For the text-containing cell, return its midpoint in [x, y] coordinate format. 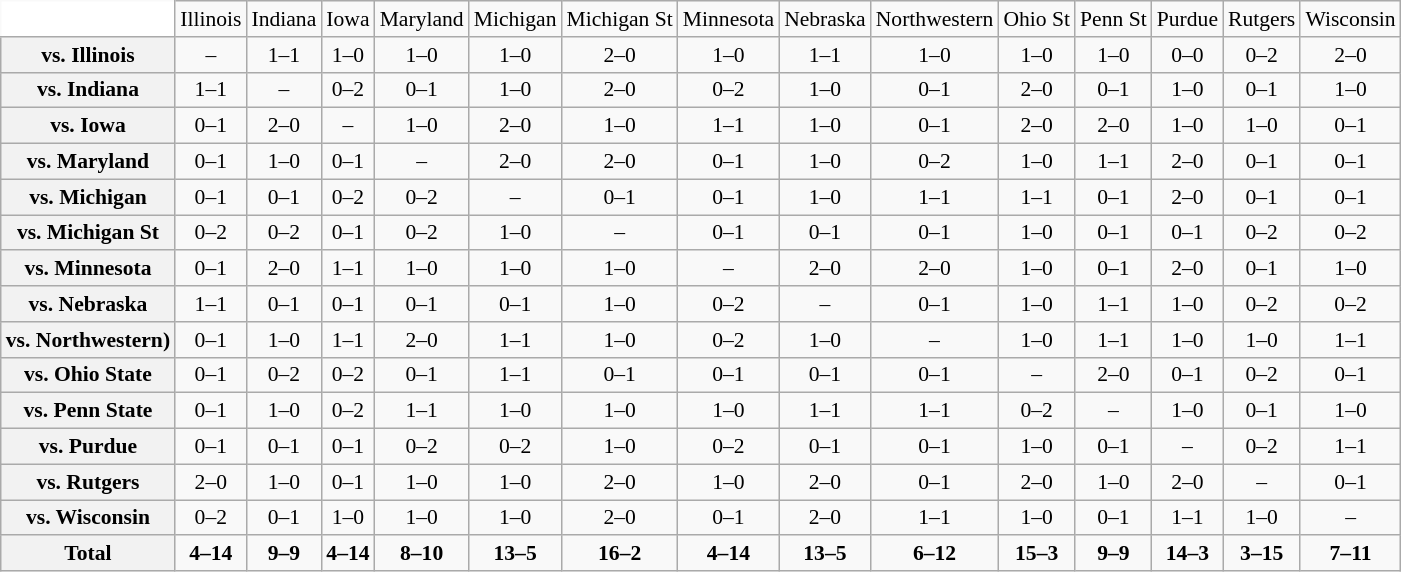
3–15 [1262, 554]
vs. Penn State [88, 411]
vs. Northwestern) [88, 340]
Michigan St [620, 19]
vs. Nebraska [88, 304]
vs. Michigan [88, 197]
Rutgers [1262, 19]
Maryland [422, 19]
Illinois [210, 19]
Penn St [1114, 19]
Michigan [516, 19]
Northwestern [935, 19]
Wisconsin [1350, 19]
vs. Minnesota [88, 269]
Indiana [284, 19]
8–10 [422, 554]
6–12 [935, 554]
Total [88, 554]
vs. Rutgers [88, 482]
16–2 [620, 554]
vs. Illinois [88, 55]
Ohio St [1036, 19]
14–3 [1188, 554]
vs. Wisconsin [88, 518]
vs. Maryland [88, 162]
Minnesota [728, 19]
vs. Michigan St [88, 233]
Nebraska [825, 19]
vs. Indiana [88, 90]
15–3 [1036, 554]
0–0 [1188, 55]
Iowa [348, 19]
vs. Iowa [88, 126]
Purdue [1188, 19]
7–11 [1350, 554]
vs. Ohio State [88, 375]
vs. Purdue [88, 447]
